For the text-containing cell, return its midpoint in (x, y) coordinate format. 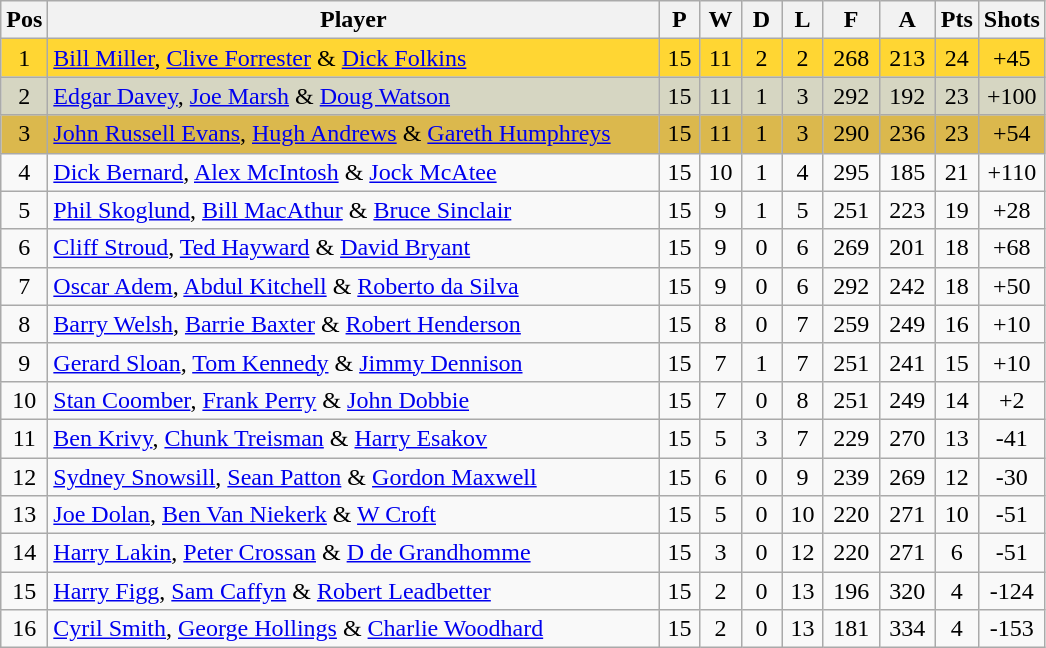
239 (851, 477)
236 (907, 134)
Gerard Sloan, Tom Kennedy & Jimmy Dennison (354, 362)
-153 (1012, 629)
334 (907, 629)
192 (907, 96)
290 (851, 134)
+100 (1012, 96)
W (720, 20)
Joe Dolan, Ben Van Niekerk & W Croft (354, 515)
Pts (956, 20)
+50 (1012, 286)
+45 (1012, 58)
213 (907, 58)
Phil Skoglund, Bill MacAthur & Bruce Sinclair (354, 210)
241 (907, 362)
L (802, 20)
-41 (1012, 438)
Pos (24, 20)
F (851, 20)
John Russell Evans, Hugh Andrews & Gareth Humphreys (354, 134)
Player (354, 20)
Dick Bernard, Alex McIntosh & Jock McAtee (354, 172)
-30 (1012, 477)
295 (851, 172)
242 (907, 286)
Cliff Stroud, Ted Hayward & David Bryant (354, 248)
24 (956, 58)
Harry Lakin, Peter Crossan & D de Grandhomme (354, 553)
-124 (1012, 591)
320 (907, 591)
Edgar Davey, Joe Marsh & Doug Watson (354, 96)
+54 (1012, 134)
P (680, 20)
185 (907, 172)
229 (851, 438)
Sydney Snowsill, Sean Patton & Gordon Maxwell (354, 477)
259 (851, 324)
D (762, 20)
+68 (1012, 248)
268 (851, 58)
Oscar Adem, Abdul Kitchell & Roberto da Silva (354, 286)
Ben Krivy, Chunk Treisman & Harry Esakov (354, 438)
Bill Miller, Clive Forrester & Dick Folkins (354, 58)
Cyril Smith, George Hollings & Charlie Woodhard (354, 629)
201 (907, 248)
Shots (1012, 20)
181 (851, 629)
223 (907, 210)
196 (851, 591)
Harry Figg, Sam Caffyn & Robert Leadbetter (354, 591)
+28 (1012, 210)
+110 (1012, 172)
19 (956, 210)
21 (956, 172)
Stan Coomber, Frank Perry & John Dobbie (354, 400)
270 (907, 438)
+2 (1012, 400)
A (907, 20)
Barry Welsh, Barrie Baxter & Robert Henderson (354, 324)
